Output the [X, Y] coordinate of the center of the cell containing the given text.  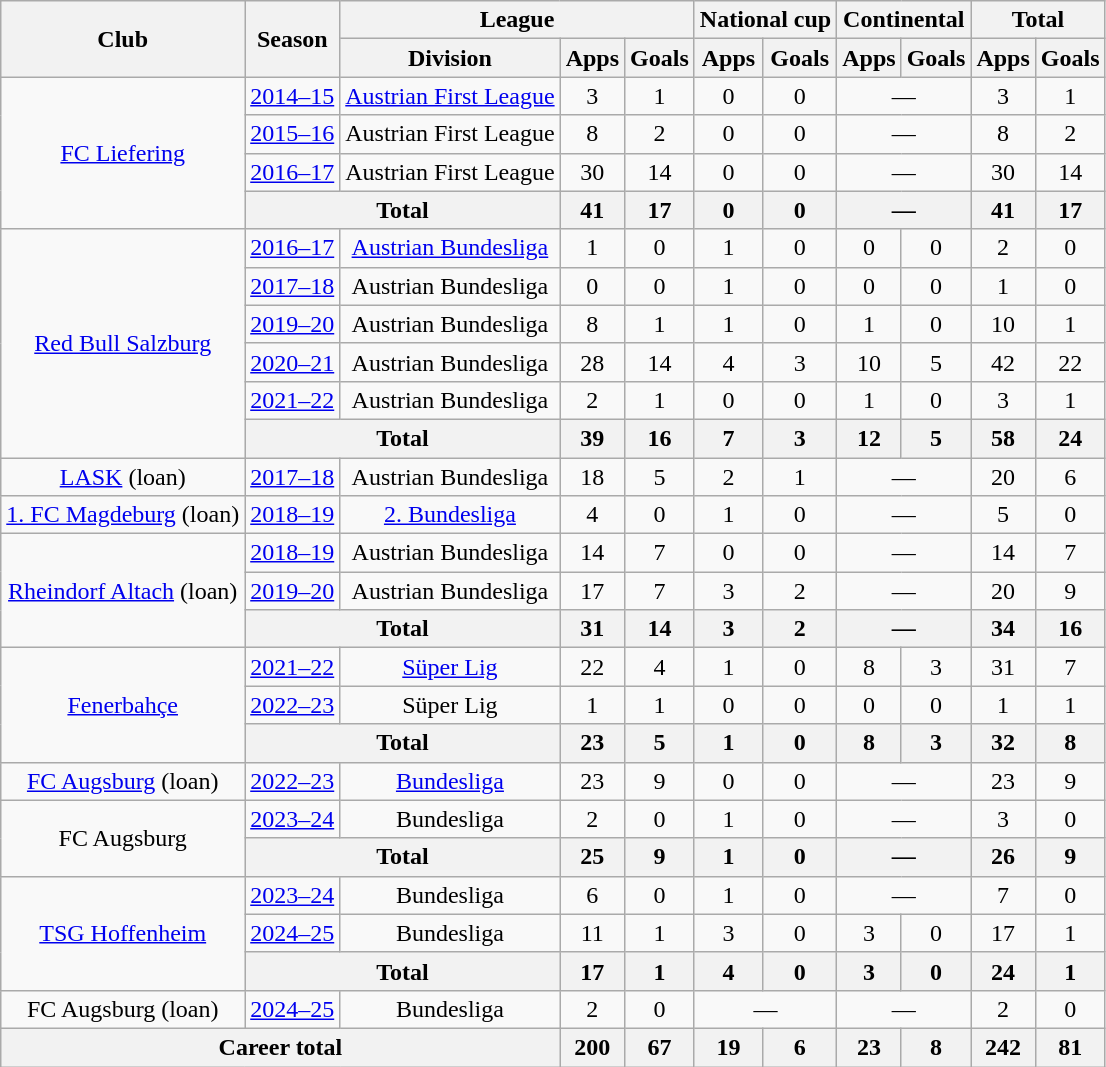
18 [592, 477]
Club [123, 39]
Career total [280, 1047]
National cup [765, 20]
2015–16 [292, 134]
Rheindorf Altach (loan) [123, 591]
34 [1003, 629]
Continental [904, 20]
FC Augsburg [123, 838]
2014–15 [292, 96]
Season [292, 39]
39 [592, 438]
LASK (loan) [123, 477]
12 [869, 438]
1. FC Magdeburg (loan) [123, 515]
Red Bull Salzburg [123, 343]
58 [1003, 438]
67 [660, 1047]
FC Liefering [123, 153]
2020–21 [292, 362]
25 [592, 857]
28 [592, 362]
11 [592, 933]
League [518, 20]
42 [1003, 362]
242 [1003, 1047]
TSG Hoffenheim [123, 933]
81 [1070, 1047]
19 [728, 1047]
Division [450, 58]
2. Bundesliga [450, 515]
Fenerbahçe [123, 705]
200 [592, 1047]
32 [1003, 743]
26 [1003, 857]
